Scan for the cell matching the given text and deliver its (X, Y) coordinate at center. 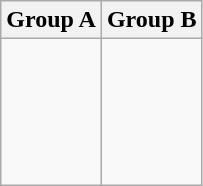
Group B (152, 20)
Group A (52, 20)
